Determine the (x, y) coordinate at the center of the cell enclosing the given text.  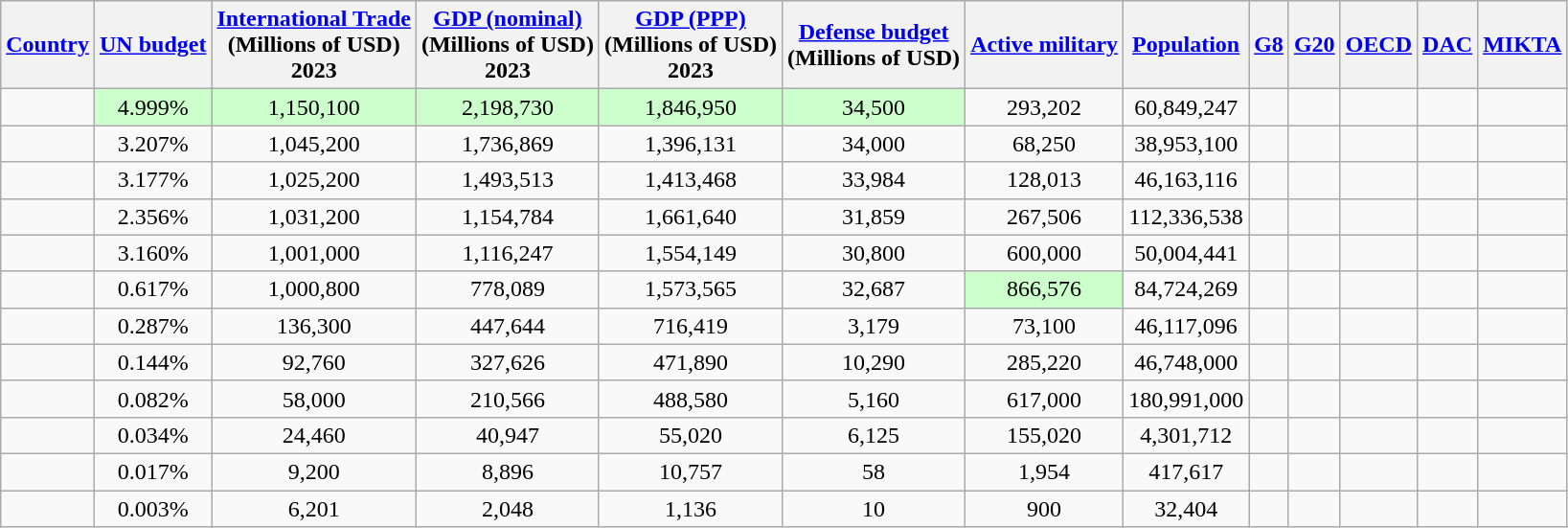
1,031,200 (314, 217)
1,136 (690, 509)
46,748,000 (1186, 362)
1,045,200 (314, 144)
32,687 (874, 289)
84,724,269 (1186, 289)
0.287% (152, 326)
1,025,200 (314, 180)
5,160 (874, 399)
GDP (nominal) (Millions of USD)2023 (508, 45)
1,413,468 (690, 180)
1,150,100 (314, 107)
1,000,800 (314, 289)
10,290 (874, 362)
4.999% (152, 107)
2.356% (152, 217)
128,013 (1044, 180)
1,396,131 (690, 144)
210,566 (508, 399)
1,001,000 (314, 253)
DAC (1448, 45)
58,000 (314, 399)
1,954 (1044, 471)
9,200 (314, 471)
8,896 (508, 471)
4,301,712 (1186, 435)
International Trade(Millions of USD)2023 (314, 45)
1,846,950 (690, 107)
866,576 (1044, 289)
488,580 (690, 399)
34,500 (874, 107)
Defense budget(Millions of USD) (874, 45)
267,506 (1044, 217)
3.160% (152, 253)
136,300 (314, 326)
G20 (1314, 45)
900 (1044, 509)
471,890 (690, 362)
447,644 (508, 326)
G8 (1269, 45)
3.177% (152, 180)
68,250 (1044, 144)
30,800 (874, 253)
OECD (1378, 45)
716,419 (690, 326)
38,953,100 (1186, 144)
0.034% (152, 435)
55,020 (690, 435)
1,154,784 (508, 217)
2,048 (508, 509)
50,004,441 (1186, 253)
1,493,513 (508, 180)
MIKTA (1523, 45)
Country (48, 45)
617,000 (1044, 399)
0.082% (152, 399)
112,336,538 (1186, 217)
10 (874, 509)
293,202 (1044, 107)
Population (1186, 45)
58 (874, 471)
0.017% (152, 471)
0.144% (152, 362)
40,947 (508, 435)
46,117,096 (1186, 326)
0.617% (152, 289)
1,736,869 (508, 144)
6,201 (314, 509)
32,404 (1186, 509)
1,554,149 (690, 253)
24,460 (314, 435)
Active military (1044, 45)
10,757 (690, 471)
6,125 (874, 435)
3.207% (152, 144)
285,220 (1044, 362)
92,760 (314, 362)
1,661,640 (690, 217)
UN budget (152, 45)
1,116,247 (508, 253)
GDP (PPP) (Millions of USD)2023 (690, 45)
778,089 (508, 289)
33,984 (874, 180)
60,849,247 (1186, 107)
600,000 (1044, 253)
31,859 (874, 217)
34,000 (874, 144)
155,020 (1044, 435)
2,198,730 (508, 107)
0.003% (152, 509)
327,626 (508, 362)
3,179 (874, 326)
73,100 (1044, 326)
1,573,565 (690, 289)
46,163,116 (1186, 180)
417,617 (1186, 471)
180,991,000 (1186, 399)
